Pinpoint the cell where the given text exists, returning its [x, y] midpoint coordinate. 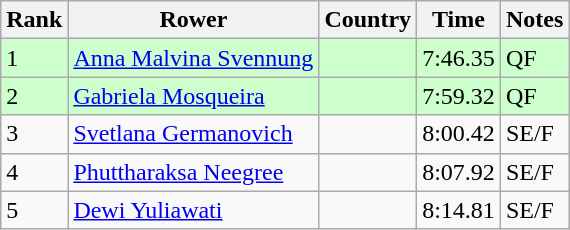
Time [459, 20]
Anna Malvina Svennung [194, 58]
7:46.35 [459, 58]
7:59.32 [459, 96]
Notes [534, 20]
Phuttharaksa Neegree [194, 172]
8:07.92 [459, 172]
2 [34, 96]
Svetlana Germanovich [194, 134]
Dewi Yuliawati [194, 210]
8:00.42 [459, 134]
Country [368, 20]
5 [34, 210]
Rank [34, 20]
3 [34, 134]
1 [34, 58]
8:14.81 [459, 210]
Gabriela Mosqueira [194, 96]
Rower [194, 20]
4 [34, 172]
